Locate the cell with the specified text and output its [X, Y] center coordinate. 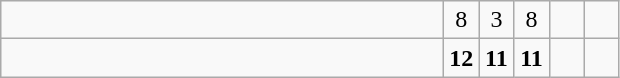
12 [462, 58]
3 [496, 20]
